Find where the given text appears and provide that cell's center as (X, Y) coordinate. 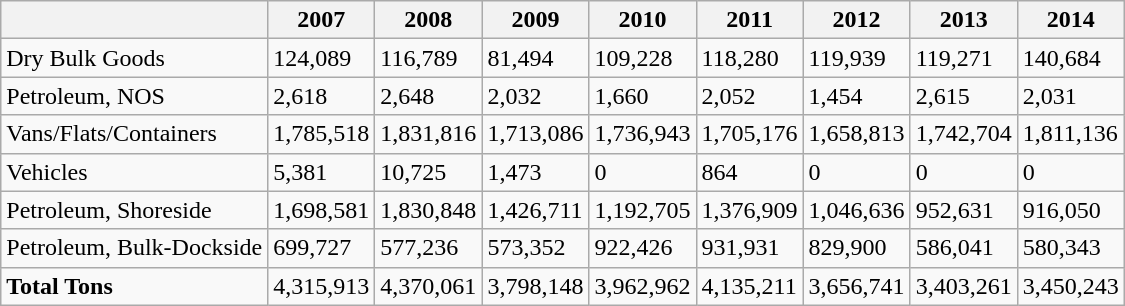
3,962,962 (642, 286)
2009 (536, 20)
5,381 (322, 172)
1,742,704 (964, 134)
124,089 (322, 58)
1,830,848 (428, 210)
119,271 (964, 58)
1,705,176 (750, 134)
Dry Bulk Goods (134, 58)
580,343 (1070, 248)
140,684 (1070, 58)
1,192,705 (642, 210)
1,713,086 (536, 134)
118,280 (750, 58)
573,352 (536, 248)
2012 (856, 20)
1,426,711 (536, 210)
10,725 (428, 172)
829,900 (856, 248)
1,454 (856, 96)
2,648 (428, 96)
864 (750, 172)
3,798,148 (536, 286)
1,046,636 (856, 210)
1,376,909 (750, 210)
81,494 (536, 58)
2008 (428, 20)
Petroleum, Bulk-Dockside (134, 248)
952,631 (964, 210)
1,811,136 (1070, 134)
Vehicles (134, 172)
3,656,741 (856, 286)
3,403,261 (964, 286)
922,426 (642, 248)
4,315,913 (322, 286)
3,450,243 (1070, 286)
1,660 (642, 96)
916,050 (1070, 210)
2007 (322, 20)
2,615 (964, 96)
1,831,816 (428, 134)
1,473 (536, 172)
586,041 (964, 248)
Vans/Flats/Containers (134, 134)
4,370,061 (428, 286)
699,727 (322, 248)
1,736,943 (642, 134)
931,931 (750, 248)
119,939 (856, 58)
Total Tons (134, 286)
2013 (964, 20)
1,658,813 (856, 134)
Petroleum, NOS (134, 96)
4,135,211 (750, 286)
1,785,518 (322, 134)
Petroleum, Shoreside (134, 210)
2014 (1070, 20)
2,052 (750, 96)
2011 (750, 20)
116,789 (428, 58)
2,032 (536, 96)
577,236 (428, 248)
109,228 (642, 58)
2,618 (322, 96)
2,031 (1070, 96)
1,698,581 (322, 210)
2010 (642, 20)
